Detect which cell encompasses the target text, then output its (X, Y) center coordinate. 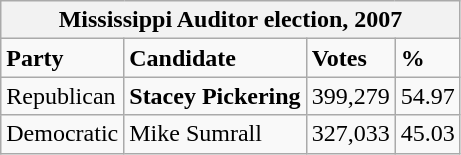
45.03 (428, 134)
Republican (62, 96)
399,279 (350, 96)
% (428, 58)
Party (62, 58)
327,033 (350, 134)
Democratic (62, 134)
Mississippi Auditor election, 2007 (230, 20)
Mike Sumrall (215, 134)
54.97 (428, 96)
Candidate (215, 58)
Stacey Pickering (215, 96)
Votes (350, 58)
